Pinpoint the cell where the given text exists, returning its (x, y) midpoint coordinate. 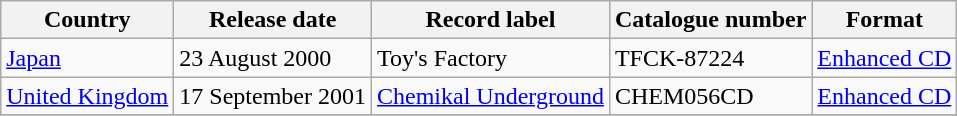
Release date (273, 20)
Chemikal Underground (491, 96)
17 September 2001 (273, 96)
Record label (491, 20)
Country (88, 20)
United Kingdom (88, 96)
23 August 2000 (273, 58)
Toy's Factory (491, 58)
TFCK-87224 (710, 58)
Catalogue number (710, 20)
Format (884, 20)
CHEM056CD (710, 96)
Japan (88, 58)
